From the cell containing the given text, extract its center point as [x, y] coordinate. 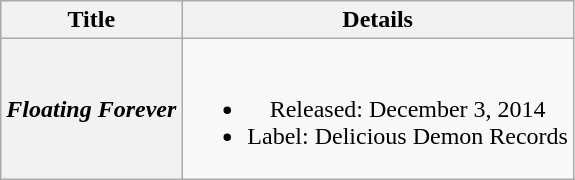
Floating Forever [92, 109]
Title [92, 20]
Details [378, 20]
Released: December 3, 2014Label: Delicious Demon Records [378, 109]
